Output the (x, y) coordinate of the center of the cell containing the given text.  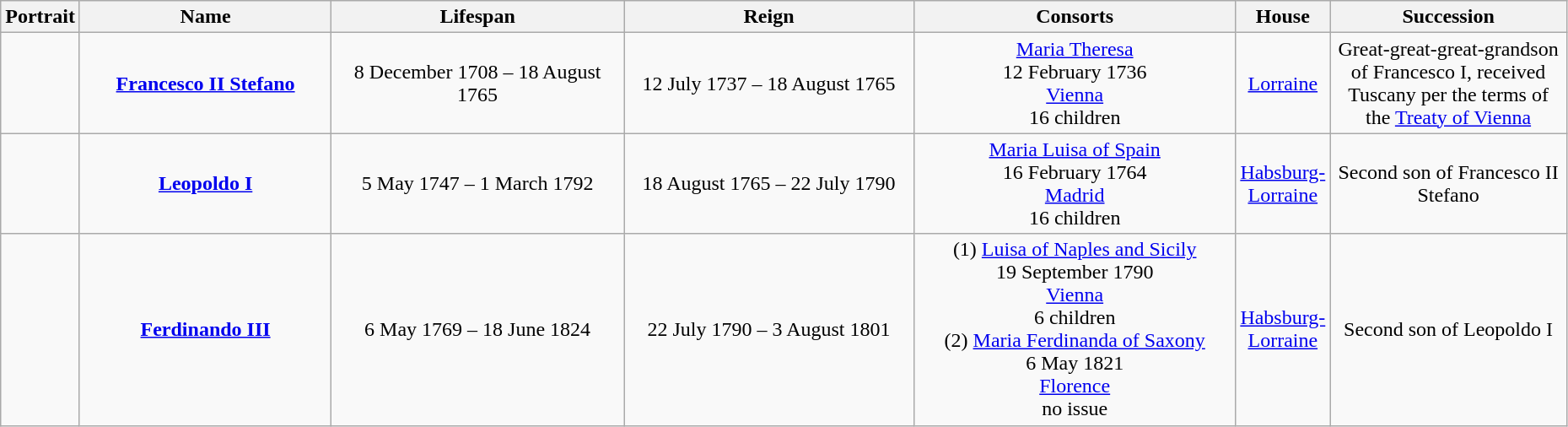
Portrait (40, 17)
Ferdinando III (205, 329)
Second son of Leopoldo I (1449, 329)
(1) Luisa of Naples and Sicily19 September 1790Vienna6 children(2) Maria Ferdinanda of Saxony6 May 1821Florenceno issue (1075, 329)
Second son of Francesco II Stefano (1449, 184)
Lifespan (477, 17)
Succession (1449, 17)
12 July 1737 – 18 August 1765 (769, 83)
5 May 1747 – 1 March 1792 (477, 184)
Reign (769, 17)
Leopoldo I (205, 184)
Consorts (1075, 17)
Name (205, 17)
6 May 1769 – 18 June 1824 (477, 329)
House (1283, 17)
Lorraine (1283, 83)
Maria Luisa of Spain16 February 1764Madrid16 children (1075, 184)
Great-great-great-grandson of Francesco I, received Tuscany per the terms of the Treaty of Vienna (1449, 83)
18 August 1765 – 22 July 1790 (769, 184)
8 December 1708 – 18 August 1765 (477, 83)
Maria Theresa12 February 1736Vienna16 children (1075, 83)
22 July 1790 – 3 August 1801 (769, 329)
Francesco II Stefano (205, 83)
